From the cell containing the given text, extract its center point as [X, Y] coordinate. 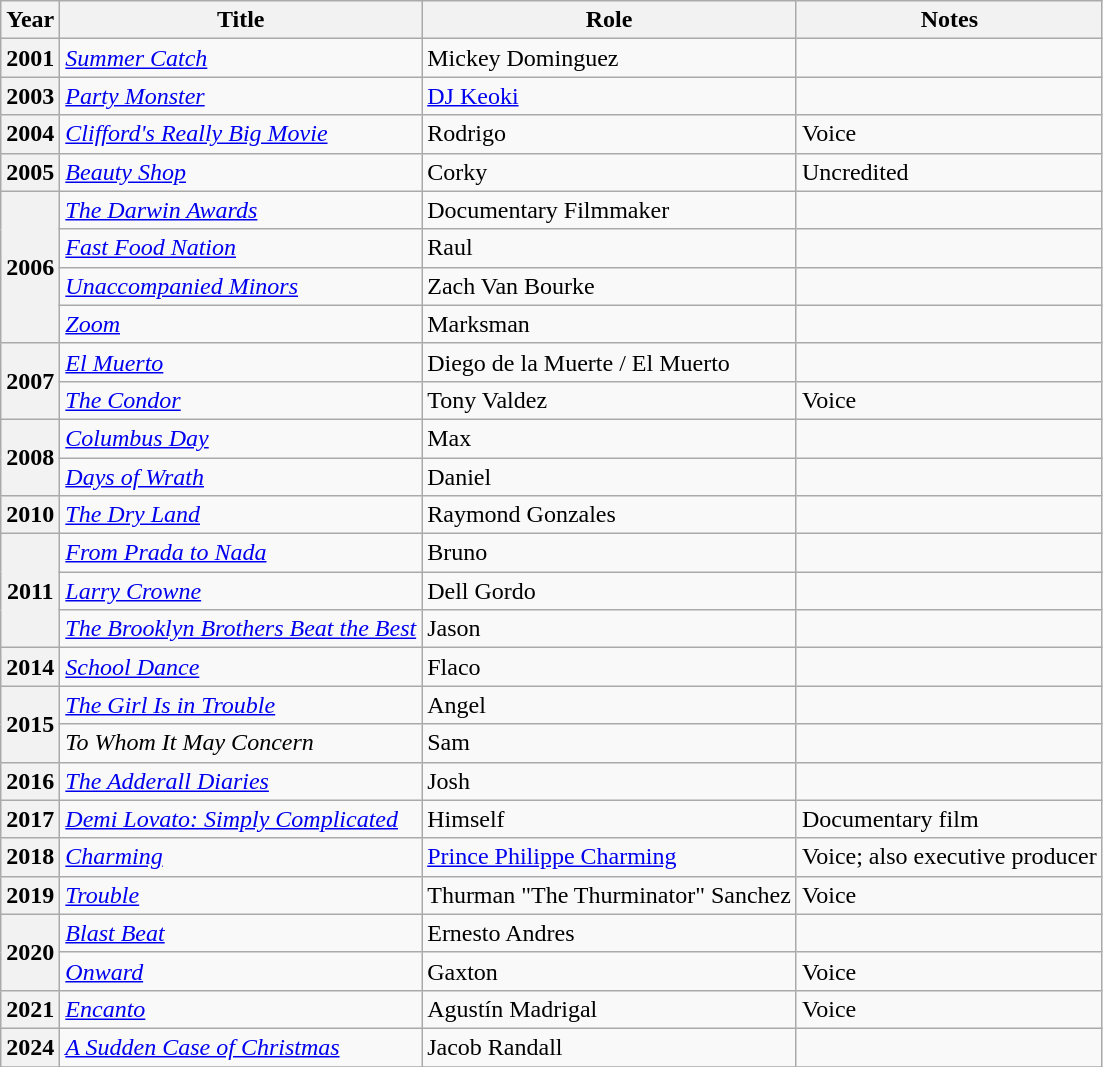
Blast Beat [241, 933]
Gaxton [610, 971]
The Brooklyn Brothers Beat the Best [241, 629]
2024 [30, 1047]
Uncredited [949, 172]
2007 [30, 381]
2015 [30, 724]
2016 [30, 781]
2003 [30, 96]
Mickey Dominguez [610, 58]
Zach Van Bourke [610, 286]
Dell Gordo [610, 591]
2008 [30, 457]
Angel [610, 705]
2019 [30, 895]
Columbus Day [241, 438]
Jason [610, 629]
Corky [610, 172]
Thurman "The Thurminator" Sanchez [610, 895]
Larry Crowne [241, 591]
Himself [610, 819]
2004 [30, 134]
Title [241, 20]
Voice; also executive producer [949, 857]
Marksman [610, 324]
Tony Valdez [610, 400]
Trouble [241, 895]
Raymond Gonzales [610, 515]
Daniel [610, 477]
2001 [30, 58]
2021 [30, 1009]
Unaccompanied Minors [241, 286]
A Sudden Case of Christmas [241, 1047]
Encanto [241, 1009]
The Girl Is in Trouble [241, 705]
2011 [30, 591]
Documentary film [949, 819]
Year [30, 20]
Clifford's Really Big Movie [241, 134]
Demi Lovato: Simply Complicated [241, 819]
2010 [30, 515]
Josh [610, 781]
Ernesto Andres [610, 933]
Role [610, 20]
Notes [949, 20]
Party Monster [241, 96]
Jacob Randall [610, 1047]
The Adderall Diaries [241, 781]
School Dance [241, 667]
Raul [610, 248]
Bruno [610, 553]
Prince Philippe Charming [610, 857]
Flaco [610, 667]
Documentary Filmmaker [610, 210]
Zoom [241, 324]
2017 [30, 819]
Summer Catch [241, 58]
Max [610, 438]
Beauty Shop [241, 172]
Charming [241, 857]
2018 [30, 857]
2006 [30, 267]
DJ Keoki [610, 96]
The Darwin Awards [241, 210]
Onward [241, 971]
Rodrigo [610, 134]
Days of Wrath [241, 477]
The Dry Land [241, 515]
2014 [30, 667]
The Condor [241, 400]
Sam [610, 743]
2005 [30, 172]
Fast Food Nation [241, 248]
El Muerto [241, 362]
Agustín Madrigal [610, 1009]
From Prada to Nada [241, 553]
2020 [30, 952]
To Whom It May Concern [241, 743]
Diego de la Muerte / El Muerto [610, 362]
